Provide the (x, y) coordinate of the cell's center where the given text is located.  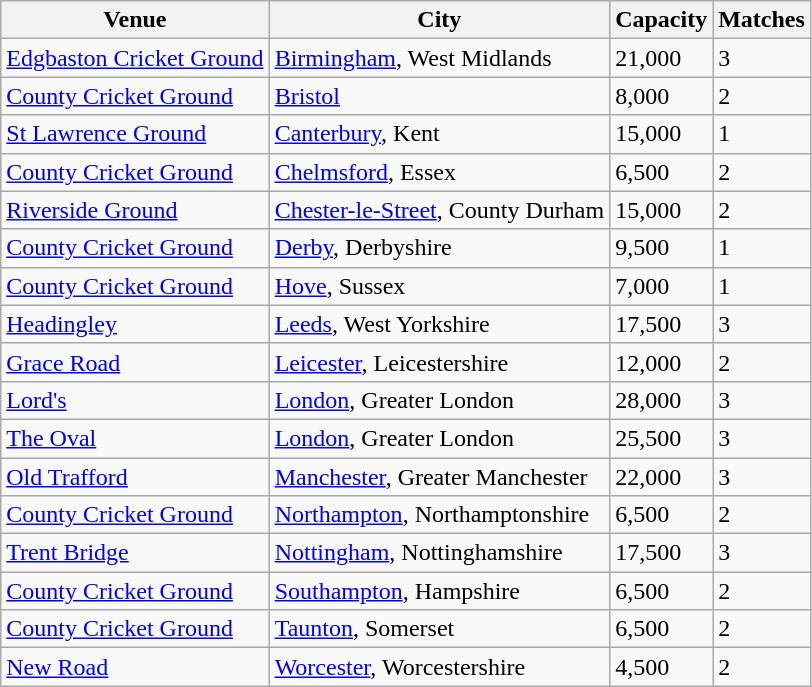
Worcester, Worcestershire (439, 667)
Hove, Sussex (439, 286)
22,000 (662, 477)
4,500 (662, 667)
Bristol (439, 96)
Nottingham, Nottinghamshire (439, 553)
Manchester, Greater Manchester (439, 477)
Grace Road (135, 362)
21,000 (662, 58)
Derby, Derbyshire (439, 248)
Leicester, Leicestershire (439, 362)
Capacity (662, 20)
Venue (135, 20)
Taunton, Somerset (439, 629)
Northampton, Northamptonshire (439, 515)
Leeds, West Yorkshire (439, 324)
St Lawrence Ground (135, 134)
Birmingham, West Midlands (439, 58)
Chester-le-Street, County Durham (439, 210)
Matches (762, 20)
12,000 (662, 362)
8,000 (662, 96)
25,500 (662, 438)
Edgbaston Cricket Ground (135, 58)
Chelmsford, Essex (439, 172)
7,000 (662, 286)
Trent Bridge (135, 553)
Riverside Ground (135, 210)
Southampton, Hampshire (439, 591)
City (439, 20)
Lord's (135, 400)
Canterbury, Kent (439, 134)
9,500 (662, 248)
The Oval (135, 438)
Old Trafford (135, 477)
New Road (135, 667)
Headingley (135, 324)
28,000 (662, 400)
